Search for the cell housing the specified text and yield its [x, y] center coordinate. 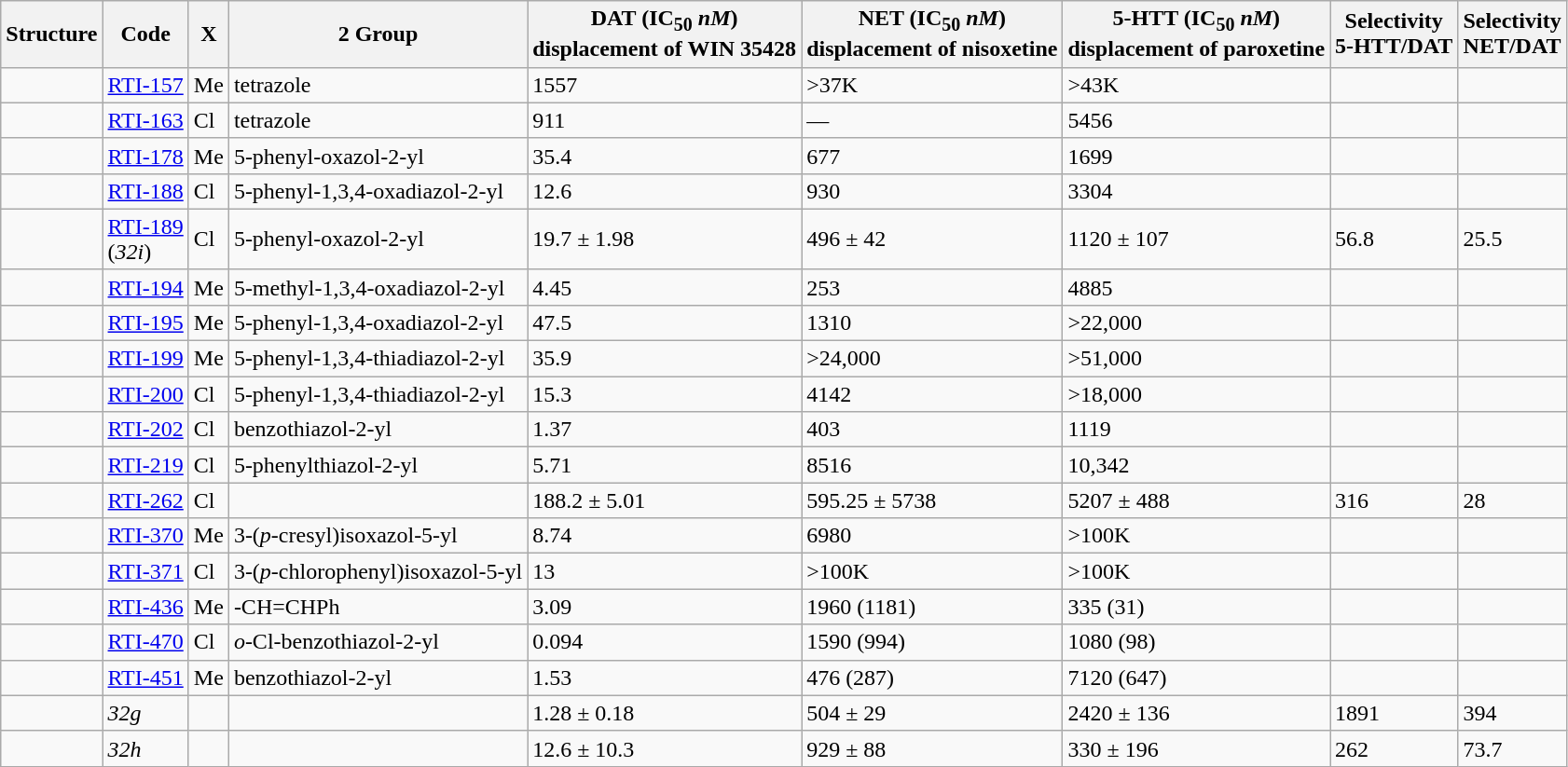
1557 [665, 85]
1590 (994) [932, 642]
188.2 ± 5.01 [665, 500]
RTI-200 [145, 394]
RTI-371 [145, 571]
RTI-470 [145, 642]
5.71 [665, 465]
3.09 [665, 607]
1699 [1197, 156]
>37K [932, 85]
1960 (1181) [932, 607]
5-HTT (IC50 nM)displacement of paroxetine [1197, 34]
8.74 [665, 536]
8516 [932, 465]
47.5 [665, 322]
RTI-157 [145, 85]
3-(p-cresyl)isoxazol-5-yl [378, 536]
NET (IC50 nM)displacement of nisoxetine [932, 34]
3-(p-chlorophenyl)isoxazol-5-yl [378, 571]
1891 [1395, 713]
-CH=CHPh [378, 607]
>22,000 [1197, 322]
1310 [932, 322]
RTI-199 [145, 359]
4.45 [665, 287]
12.6 ± 10.3 [665, 748]
X [209, 34]
o-Cl-benzothiazol-2-yl [378, 642]
RTI-189(32i) [145, 239]
930 [932, 191]
>24,000 [932, 359]
253 [932, 287]
35.9 [665, 359]
>18,000 [1197, 394]
5-methyl-1,3,4-oxadiazol-2-yl [378, 287]
56.8 [1395, 239]
1080 (98) [1197, 642]
DAT (IC50 nM)displacement of WIN 35428 [665, 34]
476 (287) [932, 678]
73.7 [1512, 748]
25.5 [1512, 239]
929 ± 88 [932, 748]
496 ± 42 [932, 239]
RTI-219 [145, 465]
10,342 [1197, 465]
32g [145, 713]
4885 [1197, 287]
1119 [1197, 430]
1.37 [665, 430]
19.7 ± 1.98 [665, 239]
4142 [932, 394]
1.53 [665, 678]
1120 ± 107 [1197, 239]
262 [1395, 748]
911 [665, 120]
2 Group [378, 34]
RTI-194 [145, 287]
5207 ± 488 [1197, 500]
Code [145, 34]
504 ± 29 [932, 713]
0.094 [665, 642]
403 [932, 430]
35.4 [665, 156]
12.6 [665, 191]
SelectivityNET/DAT [1512, 34]
3304 [1197, 191]
— [932, 120]
RTI-262 [145, 500]
6980 [932, 536]
>43K [1197, 85]
677 [932, 156]
>51,000 [1197, 359]
Structure [52, 34]
335 (31) [1197, 607]
595.25 ± 5738 [932, 500]
330 ± 196 [1197, 748]
316 [1395, 500]
2420 ± 136 [1197, 713]
Selectivity5-HTT/DAT [1395, 34]
5456 [1197, 120]
RTI-451 [145, 678]
RTI-178 [145, 156]
28 [1512, 500]
7120 (647) [1197, 678]
13 [665, 571]
15.3 [665, 394]
RTI-188 [145, 191]
32h [145, 748]
RTI-195 [145, 322]
RTI-202 [145, 430]
RTI-370 [145, 536]
1.28 ± 0.18 [665, 713]
RTI-436 [145, 607]
5-phenylthiazol-2-yl [378, 465]
RTI-163 [145, 120]
394 [1512, 713]
